Locate the cell with the specified text and output its [x, y] center coordinate. 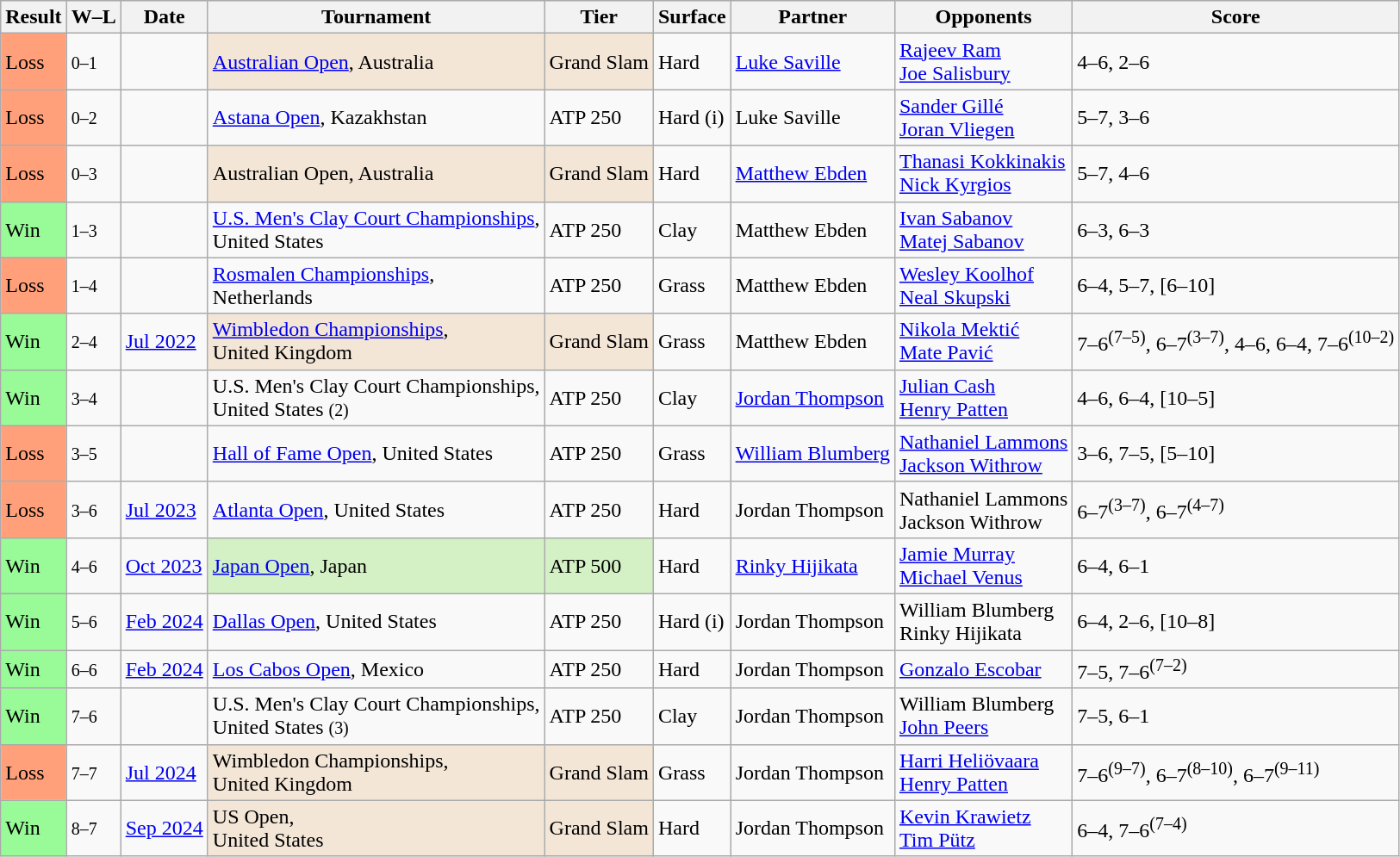
5–6 [93, 622]
William Blumberg [812, 453]
7–7 [93, 772]
Jul 2022 [164, 341]
8–7 [93, 829]
6–4, 7–6(7–4) [1235, 829]
7–5, 7–6(7–2) [1235, 668]
Score [1235, 17]
7–6 [93, 717]
4–6, 6–4, [10–5] [1235, 398]
Sep 2024 [164, 829]
Partner [812, 17]
6–6 [93, 668]
Date [164, 17]
William Blumberg John Peers [983, 717]
3–4 [93, 398]
4–6 [93, 565]
Rosmalen Championships, Netherlands [376, 286]
5–7, 3–6 [1235, 117]
3–6 [93, 510]
Harri Heliövaara Henry Patten [983, 772]
0–3 [93, 174]
Rinky Hijikata [812, 565]
W–L [93, 17]
6–4, 5–7, [6–10] [1235, 286]
William Blumberg Rinky Hijikata [983, 622]
4–6, 2–6 [1235, 62]
5–7, 4–6 [1235, 174]
Surface [692, 17]
Japan Open, Japan [376, 565]
Jamie Murray Michael Venus [983, 565]
0–2 [93, 117]
2–4 [93, 341]
Nikola Mektić Mate Pavić [983, 341]
Thanasi Kokkinakis Nick Kyrgios [983, 174]
Result [34, 17]
Julian Cash Henry Patten [983, 398]
Tournament [376, 17]
7–6(9–7), 6–7(8–10), 6–7(9–11) [1235, 772]
6–3, 6–3 [1235, 229]
Wesley Koolhof Neal Skupski [983, 286]
Jul 2023 [164, 510]
Astana Open, Kazakhstan [376, 117]
Atlanta Open, United States [376, 510]
1–3 [93, 229]
1–4 [93, 286]
Ivan Sabanov Matej Sabanov [983, 229]
U.S. Men's Clay Court Championships, United States (3) [376, 717]
6–4, 2–6, [10–8] [1235, 622]
US Open, United States [376, 829]
6–4, 6–1 [1235, 565]
Gonzalo Escobar [983, 668]
7–6(7–5), 6–7(3–7), 4–6, 6–4, 7–6(10–2) [1235, 341]
Jul 2024 [164, 772]
Hall of Fame Open, United States [376, 453]
Sander Gillé Joran Vliegen [983, 117]
Opponents [983, 17]
Los Cabos Open, Mexico [376, 668]
Rajeev Ram Joe Salisbury [983, 62]
Kevin Krawietz Tim Pütz [983, 829]
6–7(3–7), 6–7(4–7) [1235, 510]
Oct 2023 [164, 565]
U.S. Men's Clay Court Championships, United States (2) [376, 398]
3–6, 7–5, [5–10] [1235, 453]
0–1 [93, 62]
U.S. Men's Clay Court Championships, United States [376, 229]
ATP 500 [599, 565]
7–5, 6–1 [1235, 717]
Dallas Open, United States [376, 622]
3–5 [93, 453]
Tier [599, 17]
